For the text-containing cell, return its midpoint in (x, y) coordinate format. 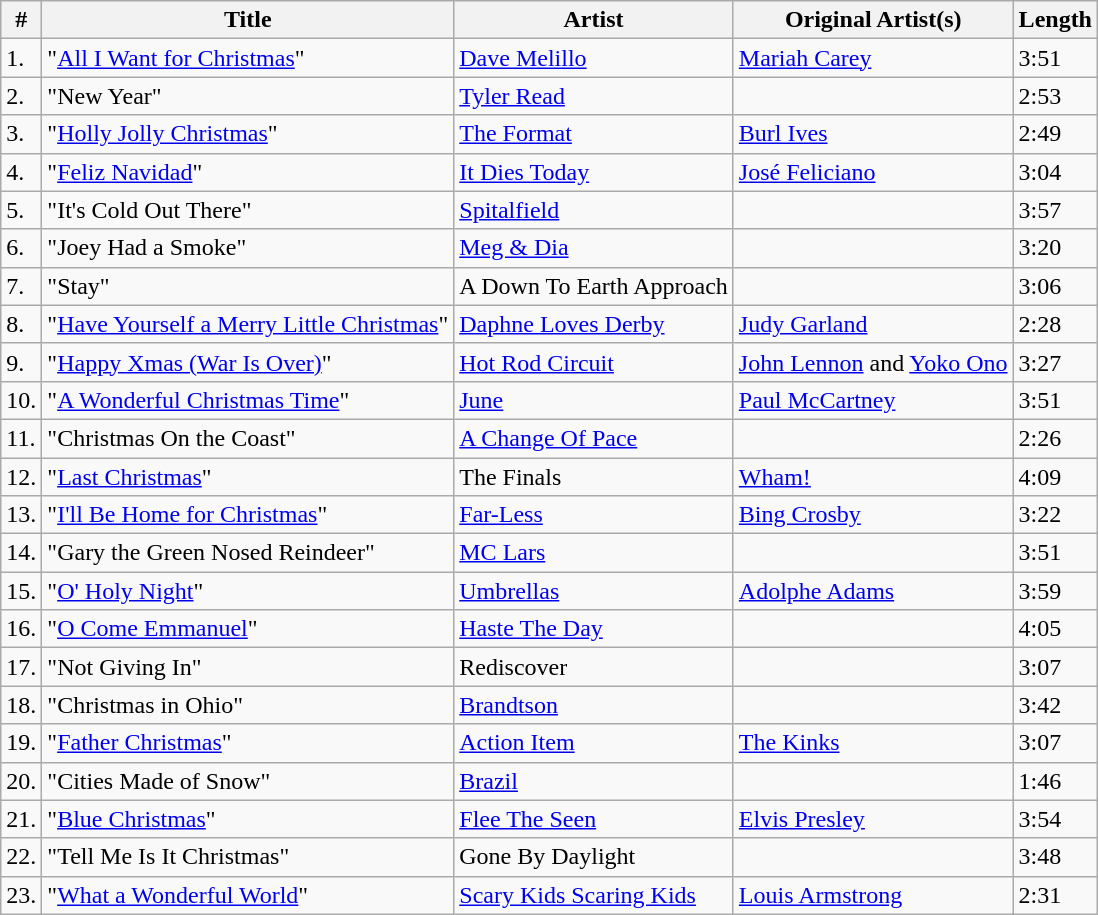
Artist (594, 20)
Paul McCartney (873, 400)
Elvis Presley (873, 819)
3:42 (1055, 705)
MC Lars (594, 553)
5. (22, 210)
"Blue Christmas" (248, 819)
"What a Wonderful World" (248, 895)
6. (22, 248)
Brazil (594, 781)
10. (22, 400)
"Gary the Green Nosed Reindeer" (248, 553)
Scary Kids Scaring Kids (594, 895)
Dave Melillo (594, 58)
Tyler Read (594, 96)
15. (22, 591)
"Feliz Navidad" (248, 172)
Umbrellas (594, 591)
3:06 (1055, 286)
Original Artist(s) (873, 20)
"Holly Jolly Christmas" (248, 134)
18. (22, 705)
Far-Less (594, 515)
3:04 (1055, 172)
2:26 (1055, 438)
"It's Cold Out There" (248, 210)
2:28 (1055, 324)
Spitalfield (594, 210)
June (594, 400)
"Joey Had a Smoke" (248, 248)
3:22 (1055, 515)
13. (22, 515)
Flee The Seen (594, 819)
Title (248, 20)
"Christmas On the Coast" (248, 438)
"Christmas in Ohio" (248, 705)
The Format (594, 134)
4:05 (1055, 629)
Mariah Carey (873, 58)
John Lennon and Yoko Ono (873, 362)
3:54 (1055, 819)
21. (22, 819)
12. (22, 477)
22. (22, 857)
It Dies Today (594, 172)
16. (22, 629)
Rediscover (594, 667)
Burl Ives (873, 134)
"Tell Me Is It Christmas" (248, 857)
2:31 (1055, 895)
3:20 (1055, 248)
The Finals (594, 477)
Judy Garland (873, 324)
"O' Holy Night" (248, 591)
"Have Yourself a Merry Little Christmas" (248, 324)
A Change Of Pace (594, 438)
Louis Armstrong (873, 895)
Meg & Dia (594, 248)
Wham! (873, 477)
"O Come Emmanuel" (248, 629)
3:59 (1055, 591)
Brandtson (594, 705)
"I'll Be Home for Christmas" (248, 515)
"New Year" (248, 96)
Adolphe Adams (873, 591)
23. (22, 895)
Bing Crosby (873, 515)
"Happy Xmas (War Is Over)" (248, 362)
7. (22, 286)
The Kinks (873, 743)
"Last Christmas" (248, 477)
3:57 (1055, 210)
3:27 (1055, 362)
3. (22, 134)
20. (22, 781)
2:53 (1055, 96)
17. (22, 667)
Haste The Day (594, 629)
Action Item (594, 743)
11. (22, 438)
9. (22, 362)
A Down To Earth Approach (594, 286)
2:49 (1055, 134)
"Father Christmas" (248, 743)
Daphne Loves Derby (594, 324)
"A Wonderful Christmas Time" (248, 400)
2. (22, 96)
Length (1055, 20)
4:09 (1055, 477)
Hot Rod Circuit (594, 362)
19. (22, 743)
8. (22, 324)
Gone By Daylight (594, 857)
1:46 (1055, 781)
"Cities Made of Snow" (248, 781)
4. (22, 172)
# (22, 20)
"Not Giving In" (248, 667)
"Stay" (248, 286)
14. (22, 553)
"All I Want for Christmas" (248, 58)
José Feliciano (873, 172)
3:48 (1055, 857)
1. (22, 58)
